Find where the given text appears and provide that cell's center as (x, y) coordinate. 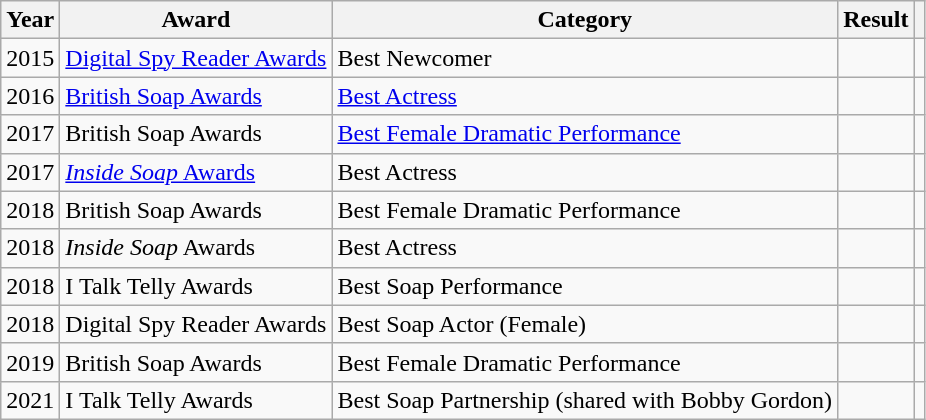
Award (196, 20)
2021 (30, 400)
2016 (30, 96)
Result (876, 20)
2015 (30, 58)
2019 (30, 362)
Category (585, 20)
Best Soap Performance (585, 286)
Best Soap Actor (Female) (585, 324)
Best Newcomer (585, 58)
Best Soap Partnership (shared with Bobby Gordon) (585, 400)
Year (30, 20)
